Locate the cell with the specified text and output its [X, Y] center coordinate. 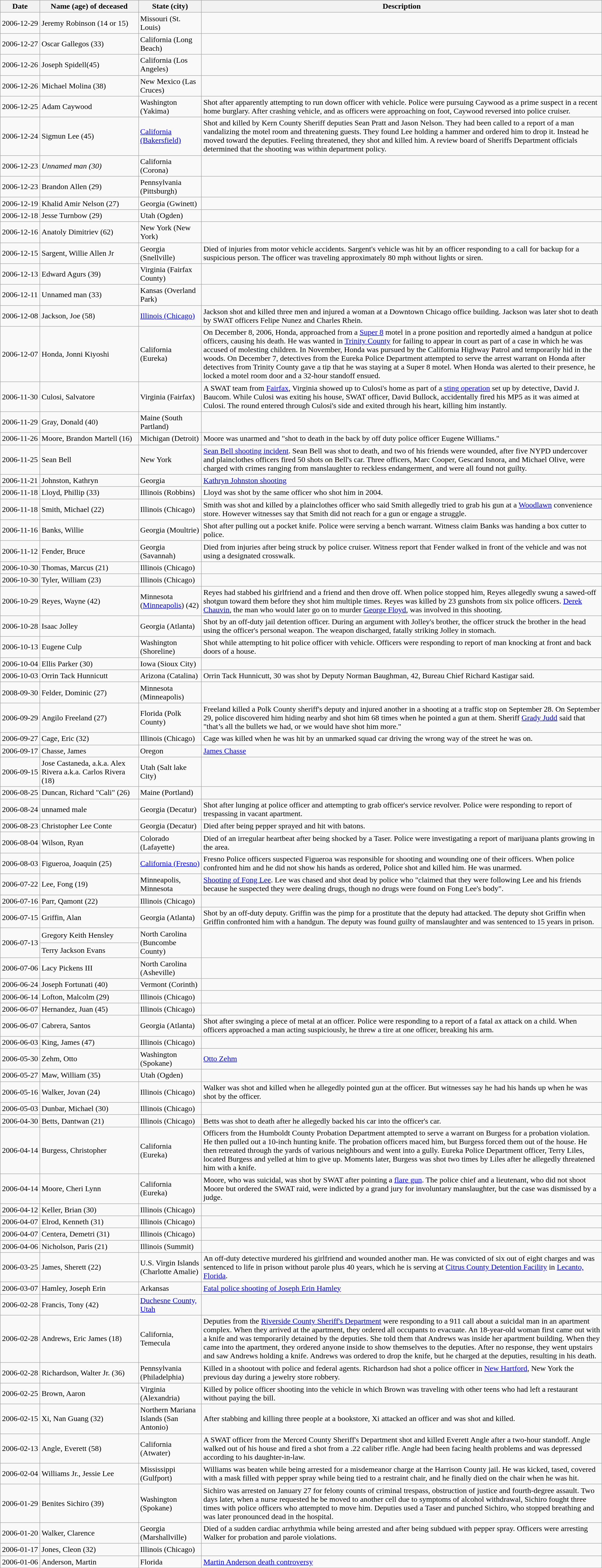
Virginia (Fairfax County) [170, 274]
Andrews, Eric James (18) [89, 1339]
Shot after pulling out a pocket knife. Police were serving a bench warrant. Witness claim Banks was handing a box cutter to police. [402, 530]
Virginia (Fairfax) [170, 397]
Shot while attempting to hit police officer with vehicle. Officers were responding to report of man knocking at front and back doors of a house. [402, 647]
2006-06-03 [20, 1042]
Adam Caywood [89, 107]
Orrin Tack Hunnicutt [89, 676]
Georgia (Moultrie) [170, 530]
Anderson, Martin [89, 1562]
Francis, Tony (42) [89, 1305]
Ellis Parker (30) [89, 664]
Description [402, 6]
Michigan (Detroit) [170, 439]
James, Sherett (22) [89, 1267]
Angle, Everett (58) [89, 1448]
Betts was shot to death after he allegedly backed his car into the officer's car. [402, 1121]
2006-04-30 [20, 1121]
Colorado (Lafayette) [170, 843]
Christopher Lee Conte [89, 826]
2006-03-07 [20, 1288]
North Carolina (Buncombe County) [170, 943]
Florida [170, 1562]
Walker was shot and killed when he allegedly pointed gun at the officer. But witnesses say he had his hands up when he was shot by the officer. [402, 1092]
Brandon Allen (29) [89, 187]
California (Long Beach) [170, 44]
King, James (47) [89, 1042]
Khalid Amir Nelson (27) [89, 203]
Edward Agurs (39) [89, 274]
Kathryn Johnston shooting [402, 480]
Minnesota (Minneapolis) (42) [170, 601]
Lacy Pickens III [89, 968]
2006-11-16 [20, 530]
New York (New York) [170, 232]
Moore, Brandon Martell (16) [89, 439]
Cage, Eric (32) [89, 739]
Smith, Michael (22) [89, 509]
Thomas, Marcus (21) [89, 568]
Betts, Dantwan (21) [89, 1121]
Zehm, Otto [89, 1059]
Duchesne County, Utah [170, 1305]
Orrin Tack Hunnicutt, 30 was shot by Deputy Norman Baughman, 42, Bureau Chief Richard Kastigar said. [402, 676]
2006-12-11 [20, 295]
Illinois (Summit) [170, 1246]
Chasse, James [89, 751]
Joseph Fortunati (40) [89, 985]
Georgia (Snellville) [170, 253]
2006-12-24 [20, 136]
State (city) [170, 6]
Cage was killed when he was hit by an unmarked squad car driving the wrong way of the street he was on. [402, 739]
Tyler, William (23) [89, 580]
James Chasse [402, 751]
2006-10-04 [20, 664]
2006-05-30 [20, 1059]
Killed by police officer shooting into the vehicle in which Brown was traveling with other teens who had left a restaurant without paying the bill. [402, 1394]
Honda, Jonni Kiyoshi [89, 354]
2006-09-15 [20, 772]
Brown, Aaron [89, 1394]
2006-04-06 [20, 1246]
2006-08-23 [20, 826]
California (Corona) [170, 166]
Parr, Qamont (22) [89, 901]
Hernandez, Juan (45) [89, 1009]
Washington (Shoreline) [170, 647]
Wilson, Ryan [89, 843]
2006-08-24 [20, 809]
2006-11-26 [20, 439]
2006-11-29 [20, 422]
Terry Jackson Evans [89, 950]
Utah (Salt lake City) [170, 772]
2006-12-16 [20, 232]
Iowa (Sioux City) [170, 664]
Oscar Gallegos (33) [89, 44]
2006-08-03 [20, 863]
California (Fresno) [170, 863]
Name (age) of deceased [89, 6]
Richardson, Walter Jr. (36) [89, 1372]
U.S. Virgin Islands (Charlotte Amalie) [170, 1267]
Georgia (Savannah) [170, 551]
2006-02-13 [20, 1448]
2006-01-20 [20, 1533]
Oregon [170, 751]
2006-08-25 [20, 793]
Minneapolis, Minnesota [170, 884]
Williams Jr., Jessie Lee [89, 1473]
Jackson, Joe (58) [89, 316]
Florida (Polk County) [170, 718]
New Mexico (Las Cruces) [170, 86]
2006-12-27 [20, 44]
Arizona (Catalina) [170, 676]
2006-09-17 [20, 751]
Centera, Demetri (31) [89, 1234]
2006-11-12 [20, 551]
Keller, Brian (30) [89, 1209]
Jesse Turnbow (29) [89, 215]
2008-09-30 [20, 693]
Gray, Donald (40) [89, 422]
Gregory Keith Hensley [89, 935]
Culosi, Salvatore [89, 397]
Walker, Clarence [89, 1533]
Northern Mariana Islands (San Antonio) [170, 1419]
Nicholson, Paris (21) [89, 1246]
Michael Molina (38) [89, 86]
2006-11-30 [20, 397]
2006-02-25 [20, 1394]
2006-06-14 [20, 997]
Georgia [170, 480]
Date [20, 6]
2006-10-03 [20, 676]
2006-05-03 [20, 1108]
2006-12-18 [20, 215]
Kansas (Overland Park) [170, 295]
Georgia (Marshallville) [170, 1533]
Otto Zehm [402, 1059]
2006-05-16 [20, 1092]
unnamed male [89, 809]
Minnesota (Minneapolis) [170, 693]
Lloyd was shot by the same officer who shot him in 2004. [402, 493]
Mississippi (Gulfport) [170, 1473]
Figueroa, Joaquin (25) [89, 863]
Unnamed man (33) [89, 295]
California (Los Angeles) [170, 65]
Jose Castaneda, a.k.a. Alex Rivera a.k.a. Carlos Rivera (18) [89, 772]
2006-07-16 [20, 901]
2006-12-13 [20, 274]
Griffin, Alan [89, 918]
2006-01-06 [20, 1562]
Lofton, Malcolm (29) [89, 997]
Moore, Cheri Lynn [89, 1189]
Georgia (Gwinett) [170, 203]
Missouri (St. Louis) [170, 23]
Illinois (Robbins) [170, 493]
New York [170, 460]
2006-07-22 [20, 884]
Maine (Portland) [170, 793]
Virginia (Alexandria) [170, 1394]
Fender, Bruce [89, 551]
Angilo Freeland (27) [89, 718]
2006-07-15 [20, 918]
2006-11-25 [20, 460]
Moore was unarmed and "shot to death in the back by off duty police officer Eugene Williams." [402, 439]
Benites Sichiro (39) [89, 1503]
2006-09-29 [20, 718]
2006-12-08 [20, 316]
Walker, Jovan (24) [89, 1092]
2006-10-28 [20, 626]
Banks, Willie [89, 530]
Pennsylvania (Pittsburgh) [170, 187]
Fatal police shooting of Joseph Erin Hamley [402, 1288]
2006‑12‑25 [20, 107]
Sean Bell [89, 460]
California (Atwater) [170, 1448]
Johnston, Kathryn [89, 480]
Maw, William (35) [89, 1075]
2006-02-04 [20, 1473]
2006-09-27 [20, 739]
2006-04-12 [20, 1209]
Eugene Culp [89, 647]
2006-03-25 [20, 1267]
2006-02-15 [20, 1419]
2006-06-24 [20, 985]
Cabrera, Santos [89, 1026]
Dunbar, Michael (30) [89, 1108]
Sigmun Lee (45) [89, 136]
2006-08-04 [20, 843]
2006-12-07 [20, 354]
2006-12-15 [20, 253]
Elrod, Kenneth (31) [89, 1222]
Joseph Spidell(45) [89, 65]
2006-10-13 [20, 647]
Lee, Fong (19) [89, 884]
Unnamed man (30) [89, 166]
Arkansas [170, 1288]
Felder, Dominic (27) [89, 693]
Died of an irregular heartbeat after being shocked by a Taser. Police were investigating a report of marijuana plants growing in the area. [402, 843]
2006-05-27 [20, 1075]
California, Temecula [170, 1339]
2006-11-21 [20, 480]
Lloyd, Phillip (33) [89, 493]
California (Bakersfield) [170, 136]
Martin Anderson death controversy [402, 1562]
Burgess, Christopher [89, 1150]
2006-07-06 [20, 968]
North Carolina (Asheville) [170, 968]
2006-12-29 [20, 23]
Sargent, Willie Allen Jr [89, 253]
Xi, Nan Guang (32) [89, 1419]
Reyes, Wayne (42) [89, 601]
After stabbing and killing three people at a bookstore, Xi attacked an officer and was shot and killed. [402, 1419]
2006-10-29 [20, 601]
Duncan, Richard "Cali" (26) [89, 793]
2006-01-29 [20, 1503]
Anatoly Dimitriev (62) [89, 232]
Isaac Jolley [89, 626]
Jeremy Robinson (14 or 15) [89, 23]
Died after being pepper sprayed and hit with batons. [402, 826]
Washington (Yakima) [170, 107]
Hamley, Joseph Erin [89, 1288]
Maine (South Partland) [170, 422]
2006-12-19 [20, 203]
Vermont (Corinth) [170, 985]
2006-01-17 [20, 1549]
Jones, Cleon (32) [89, 1549]
2006-07-13 [20, 943]
Pennsylvania (Philadelphia) [170, 1372]
